Search for the cell housing the specified text and yield its [X, Y] center coordinate. 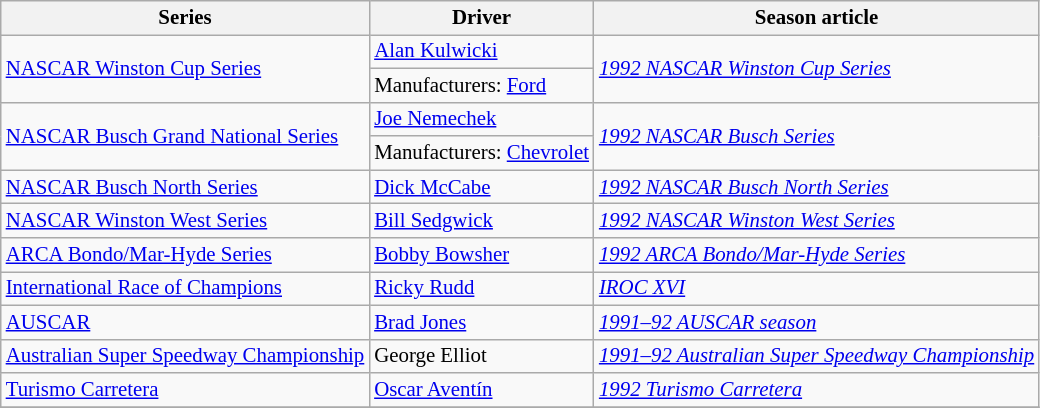
1992 NASCAR Winston West Series [816, 221]
Turismo Carretera [185, 390]
1992 NASCAR Busch Series [816, 136]
International Race of Champions [185, 288]
ARCA Bondo/Mar-Hyde Series [185, 255]
Australian Super Speedway Championship [185, 356]
1992 NASCAR Busch North Series [816, 187]
NASCAR Winston West Series [185, 221]
NASCAR Busch Grand National Series [185, 136]
1992 ARCA Bondo/Mar-Hyde Series [816, 255]
Brad Jones [482, 322]
NASCAR Busch North Series [185, 187]
1992 NASCAR Winston Cup Series [816, 68]
Bobby Bowsher [482, 255]
NASCAR Winston Cup Series [185, 68]
Manufacturers: Chevrolet [482, 153]
Bill Sedgwick [482, 221]
Season article [816, 18]
AUSCAR [185, 322]
Series [185, 18]
1992 Turismo Carretera [816, 390]
Dick McCabe [482, 187]
1991–92 Australian Super Speedway Championship [816, 356]
Driver [482, 18]
George Elliot [482, 356]
Joe Nemechek [482, 119]
Manufacturers: Ford [482, 85]
Alan Kulwicki [482, 51]
1991–92 AUSCAR season [816, 322]
Ricky Rudd [482, 288]
IROC XVI [816, 288]
Oscar Aventín [482, 390]
